Provide the (X, Y) coordinate of the cell's center where the given text is located.  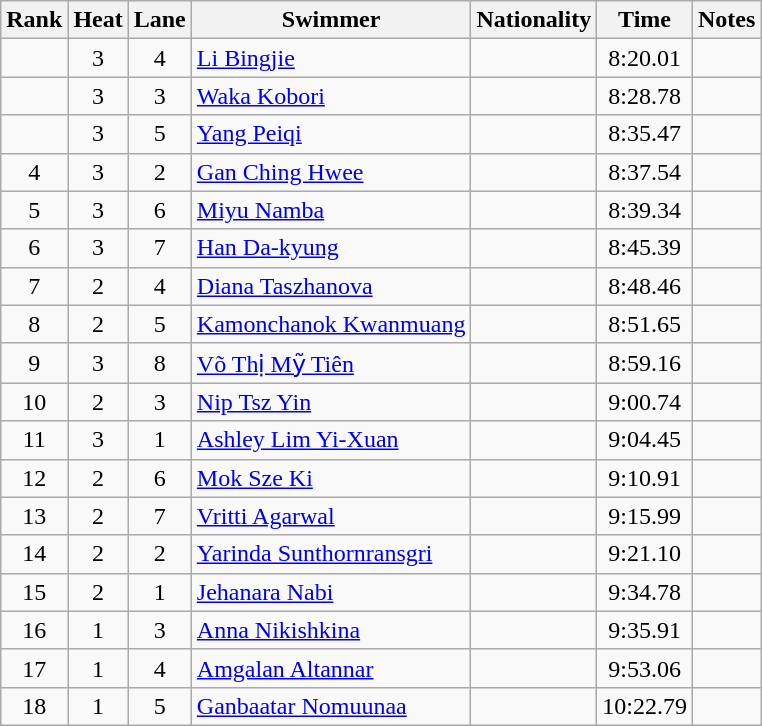
Mok Sze Ki (331, 478)
8:39.34 (645, 210)
Ganbaatar Nomuunaa (331, 706)
8:37.54 (645, 172)
8:35.47 (645, 134)
Yarinda Sunthornransgri (331, 554)
9:10.91 (645, 478)
17 (34, 668)
14 (34, 554)
Heat (98, 20)
9:00.74 (645, 402)
8:28.78 (645, 96)
Swimmer (331, 20)
12 (34, 478)
Vritti Agarwal (331, 516)
9:21.10 (645, 554)
10 (34, 402)
9:15.99 (645, 516)
Time (645, 20)
Nip Tsz Yin (331, 402)
Kamonchanok Kwanmuang (331, 324)
9:04.45 (645, 440)
Han Da-kyung (331, 248)
16 (34, 630)
Amgalan Altannar (331, 668)
8:20.01 (645, 58)
Jehanara Nabi (331, 592)
Anna Nikishkina (331, 630)
9:53.06 (645, 668)
Notes (726, 20)
Nationality (534, 20)
Diana Taszhanova (331, 286)
8:51.65 (645, 324)
18 (34, 706)
Ashley Lim Yi-Xuan (331, 440)
Lane (160, 20)
9:35.91 (645, 630)
9 (34, 363)
Gan Ching Hwee (331, 172)
8:48.46 (645, 286)
Rank (34, 20)
11 (34, 440)
Li Bingjie (331, 58)
Miyu Namba (331, 210)
Võ Thị Mỹ Tiên (331, 363)
10:22.79 (645, 706)
13 (34, 516)
9:34.78 (645, 592)
8:59.16 (645, 363)
8:45.39 (645, 248)
Waka Kobori (331, 96)
Yang Peiqi (331, 134)
15 (34, 592)
